Output the [X, Y] coordinate of the center of the cell containing the given text.  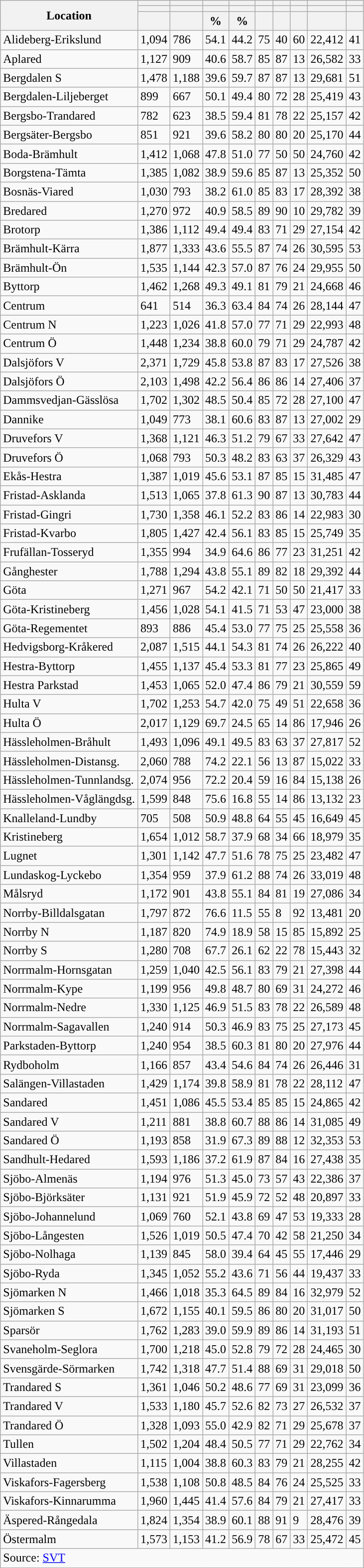
Göta-Regementet [69, 628]
976 [186, 1179]
1,762 [153, 1330]
52.2 [242, 514]
Trandared Ö [69, 1425]
42.4 [216, 533]
27,817 [327, 742]
Dannike [69, 419]
28,476 [327, 1520]
60.7 [242, 1121]
65 [264, 723]
1,478 [153, 78]
Ekås-Hestra [69, 476]
901 [186, 894]
Boda-Brämhult [69, 154]
27,173 [327, 1027]
1,294 [186, 571]
27,398 [327, 970]
41 [355, 40]
1,026 [186, 325]
667 [186, 97]
Hulta V [69, 704]
1,466 [153, 1292]
Frufällan-Tosseryd [69, 552]
Fristad-Kvarbo [69, 533]
59.5 [242, 1311]
1,094 [153, 40]
Centrum [69, 306]
Norrby-Billdalsgatan [69, 913]
1,573 [153, 1539]
2,017 [153, 723]
909 [186, 59]
76.6 [216, 913]
1,040 [186, 970]
45.9 [242, 1198]
56.9 [242, 1539]
31.9 [216, 1141]
Byttorp [69, 287]
959 [186, 875]
26,446 [327, 1064]
1,004 [186, 1463]
Viskafors-Kinnarumma [69, 1501]
26,222 [327, 647]
1,513 [153, 495]
Salängen-Villastaden [69, 1083]
1,199 [153, 989]
51.3 [216, 1179]
1,144 [186, 268]
13,132 [327, 799]
60.6 [242, 419]
22,412 [327, 40]
45.5 [216, 1102]
19 [299, 894]
Målsryd [69, 894]
32,979 [327, 1292]
Tullen [69, 1444]
Norrby N [69, 932]
Trandared S [69, 1387]
64.5 [242, 1292]
17,946 [327, 723]
1,187 [153, 932]
Sjömarken S [69, 1311]
Alideberg-Erikslund [69, 40]
23,099 [327, 1387]
11.5 [242, 913]
1,153 [186, 1539]
886 [186, 628]
54.6 [242, 1064]
25,419 [327, 97]
Svaneholm-Seglora [69, 1349]
42.3 [216, 268]
59.6 [242, 173]
1,451 [153, 1102]
Fristad-Gingri [69, 514]
27,406 [327, 381]
30,783 [327, 495]
Centrum Ö [69, 344]
21,250 [327, 1235]
Source: SVT [182, 1558]
782 [153, 116]
1,012 [186, 837]
72.2 [216, 780]
25,472 [327, 1539]
10 [299, 211]
1,462 [153, 287]
51.9 [216, 1198]
70 [264, 1235]
Fristad-Asklanda [69, 495]
27,154 [327, 230]
69.7 [216, 723]
53.8 [242, 362]
16,649 [327, 818]
994 [186, 552]
44.1 [216, 647]
1,194 [153, 1179]
Sjöbo-Johannelund [69, 1217]
760 [186, 1217]
Äspered-Rångedala [69, 1520]
28,255 [327, 1463]
Hässleholmen-Bråhult [69, 742]
23,482 [327, 856]
1,515 [186, 647]
1,280 [153, 951]
1,429 [153, 1083]
53.4 [242, 1102]
1,729 [186, 362]
1,030 [153, 191]
1,046 [186, 1387]
67.7 [216, 951]
24,668 [327, 287]
52.0 [216, 685]
55.0 [216, 1425]
19,333 [327, 1217]
Sjöbo-Björksäter [69, 1198]
40.9 [216, 211]
1,271 [153, 590]
35.3 [216, 1292]
59.9 [242, 1330]
1,082 [186, 173]
58.5 [242, 211]
60 [299, 40]
Rydboholm [69, 1064]
1,223 [153, 325]
49.3 [216, 287]
92 [299, 913]
48.2 [242, 457]
1,069 [153, 1217]
914 [186, 1027]
845 [186, 1254]
1,131 [153, 1198]
708 [186, 951]
25,170 [327, 135]
Lundaskog-Lyckebo [69, 875]
25,749 [327, 533]
42.0 [242, 704]
24.5 [242, 723]
50.4 [242, 400]
Svensgärde-Sörmarken [69, 1368]
1,538 [153, 1482]
1,052 [186, 1273]
68 [264, 837]
15,138 [327, 780]
Druvefors Ö [69, 457]
705 [153, 818]
Hestra Parkstad [69, 685]
1,211 [153, 1121]
1,445 [186, 1501]
857 [186, 1064]
1,188 [186, 78]
1,599 [153, 799]
1,318 [186, 1368]
20.4 [242, 780]
1,368 [153, 438]
58.2 [242, 135]
17,446 [327, 1254]
1,301 [153, 856]
1,127 [153, 59]
64.6 [242, 552]
38.2 [216, 191]
Hestra-Byttorp [69, 666]
1,112 [186, 230]
1,270 [153, 211]
1,234 [186, 344]
1,204 [186, 1444]
1,283 [186, 1330]
Gånghester [69, 571]
623 [186, 116]
Göta-Kristineberg [69, 609]
Aplared [69, 59]
872 [186, 913]
26,532 [327, 1406]
Hulta Ö [69, 723]
Bosnäs-Viared [69, 191]
15,022 [327, 761]
41.5 [242, 609]
48.7 [242, 989]
1,174 [186, 1083]
24,760 [327, 154]
508 [186, 818]
16.8 [242, 799]
29,681 [327, 78]
2,087 [153, 647]
63.4 [242, 306]
59.7 [242, 78]
26,582 [327, 59]
851 [153, 135]
45.8 [216, 362]
1,049 [153, 419]
Norrby S [69, 951]
1,805 [153, 533]
27 [299, 1406]
1,129 [186, 723]
51.4 [242, 1368]
26.1 [242, 951]
41.4 [216, 1501]
57 [282, 1179]
1,387 [153, 476]
1,824 [153, 1520]
Sjöbo-Nolhaga [69, 1254]
Borgstena-Tämta [69, 173]
55.5 [242, 249]
1,139 [153, 1254]
60.1 [242, 1520]
1,333 [186, 249]
50.2 [216, 1387]
45.6 [216, 476]
51.6 [242, 856]
47.8 [216, 154]
34.9 [216, 552]
49.8 [216, 989]
38.1 [216, 419]
Brotorp [69, 230]
29,955 [327, 268]
Knalleland-Lundby [69, 818]
1,142 [186, 856]
Centrum N [69, 325]
31,085 [327, 1121]
46.1 [216, 514]
2,060 [153, 761]
56.4 [242, 381]
641 [153, 306]
Hässleholmen-Tunnlandsg. [69, 780]
66 [299, 837]
67.3 [242, 1141]
899 [153, 97]
61.2 [242, 875]
42.9 [242, 1425]
39.4 [242, 1254]
57.6 [242, 1501]
1,328 [153, 1425]
Brämhult-Ön [69, 268]
967 [186, 590]
75.6 [216, 799]
Dammsvedjan-Gässlösa [69, 400]
1,115 [153, 1463]
1,593 [153, 1160]
22,386 [327, 1179]
1,386 [153, 230]
31,485 [327, 476]
18 [299, 571]
1,412 [153, 154]
52.8 [242, 1349]
22,762 [327, 1444]
Hedvigsborg-Kråkered [69, 647]
1,427 [186, 533]
Dalsjöfors V [69, 362]
74.9 [216, 932]
Sandared [69, 1102]
1,355 [153, 552]
60.0 [242, 344]
40.6 [216, 59]
1,096 [186, 742]
Bergdalen S [69, 78]
Trandared V [69, 1406]
1,448 [153, 344]
9 [299, 1520]
1,093 [186, 1425]
773 [186, 419]
27,417 [327, 1501]
2,074 [153, 780]
25,678 [327, 1425]
Sjöbo-Ryda [69, 1273]
2,103 [153, 381]
27,642 [327, 438]
1,453 [153, 685]
27,976 [327, 1045]
42.1 [242, 590]
51.0 [242, 154]
29,782 [327, 211]
27,526 [327, 362]
1,028 [186, 609]
1,385 [153, 173]
Druvefors V [69, 438]
1,180 [186, 1406]
Hässleholmen-Distansg. [69, 761]
1,125 [186, 1008]
48.8 [242, 818]
514 [186, 306]
41.2 [216, 1539]
25,157 [327, 116]
46.3 [216, 438]
37.8 [216, 495]
24,865 [327, 1102]
1,108 [186, 1482]
1,533 [153, 1406]
27,100 [327, 400]
25,865 [327, 666]
58.9 [242, 1083]
1,742 [153, 1368]
Bredared [69, 211]
1,121 [186, 438]
53.3 [242, 666]
30,559 [327, 685]
1,654 [153, 837]
Bergdalen-Liljeberget [69, 97]
31,017 [327, 1311]
54.2 [216, 590]
27,002 [327, 419]
19,437 [327, 1273]
53.0 [242, 628]
1,502 [153, 1444]
22,993 [327, 325]
50.1 [216, 97]
27,086 [327, 894]
881 [186, 1121]
74.2 [216, 761]
21,417 [327, 590]
43.4 [216, 1064]
1,086 [186, 1102]
26,589 [327, 1008]
Sandhult-Hedared [69, 1160]
62 [264, 951]
Sparsör [69, 1330]
848 [186, 799]
36.3 [216, 306]
Sjömarken N [69, 1292]
33,019 [327, 875]
52.1 [216, 1217]
1,455 [153, 666]
820 [186, 932]
Norrmalm-Nedre [69, 1008]
26,329 [327, 457]
91 [282, 1520]
788 [186, 761]
1,259 [153, 970]
42.5 [216, 970]
48.4 [216, 1444]
18,979 [327, 837]
28,144 [327, 306]
858 [186, 1141]
2,371 [153, 362]
1,172 [153, 894]
15,443 [327, 951]
31,251 [327, 552]
Lugnet [69, 856]
1,358 [186, 514]
20,897 [327, 1198]
Brämhult-Kärra [69, 249]
1,155 [186, 1311]
18.9 [242, 932]
1,788 [153, 571]
972 [186, 211]
Sandared V [69, 1121]
29,018 [327, 1368]
32 [355, 951]
61.3 [242, 495]
1,193 [153, 1141]
52.6 [242, 1406]
Norrmalm-Sagavallen [69, 1027]
Norrmalm-Kype [69, 989]
37.2 [216, 1160]
Parkstaden-Byttorp [69, 1045]
22.1 [242, 761]
24,787 [327, 344]
1,018 [186, 1292]
24,272 [327, 989]
1,330 [153, 1008]
51.5 [242, 1008]
29,392 [327, 571]
786 [186, 40]
15,892 [327, 932]
12 [299, 1141]
23,000 [327, 609]
Sandared Ö [69, 1141]
61.9 [242, 1160]
32,353 [327, 1141]
1,672 [153, 1311]
13,481 [327, 913]
1,253 [186, 704]
1,797 [153, 913]
1,268 [186, 287]
42.2 [216, 381]
Sjöbo-Långesten [69, 1235]
41.8 [216, 325]
61.0 [242, 191]
1,526 [153, 1235]
Norrmalm-Hornsgatan [69, 970]
58.0 [216, 1254]
Villastaden [69, 1463]
31,193 [327, 1330]
27,438 [327, 1160]
22,658 [327, 704]
1,877 [153, 249]
1,302 [186, 400]
22,983 [327, 514]
55.2 [216, 1273]
1,186 [186, 1160]
1,960 [153, 1501]
1,166 [153, 1064]
Bergsbo-Trandared [69, 116]
Göta [69, 590]
59.4 [242, 116]
1,493 [153, 742]
Dalsjöfors Ö [69, 381]
25,352 [327, 173]
48.6 [242, 1387]
Sjöbo-Almenäs [69, 1179]
54.7 [216, 704]
1,456 [153, 609]
Bergsäter-Bergsbo [69, 135]
53.1 [242, 476]
50.9 [216, 818]
45.7 [216, 1406]
40.1 [216, 1311]
1,700 [153, 1349]
24,465 [327, 1349]
39.0 [216, 1330]
50.8 [216, 1482]
1,535 [153, 268]
Östermalm [69, 1539]
8 [282, 913]
Hässleholmen-Våglängdsg. [69, 799]
Viskafors-Fagersberg [69, 1482]
1,218 [186, 1349]
51.2 [242, 438]
1,137 [186, 666]
30,595 [327, 249]
49.5 [242, 742]
25,558 [327, 628]
1,345 [153, 1273]
Kristineberg [69, 837]
39.8 [216, 1083]
893 [153, 628]
954 [186, 1045]
44.2 [242, 40]
25,525 [327, 1482]
54.3 [242, 647]
28,112 [327, 1083]
Location [69, 15]
1,498 [186, 381]
1,730 [153, 514]
1,361 [153, 1387]
28,392 [327, 191]
